Detect which cell encompasses the target text, then output its (x, y) center coordinate. 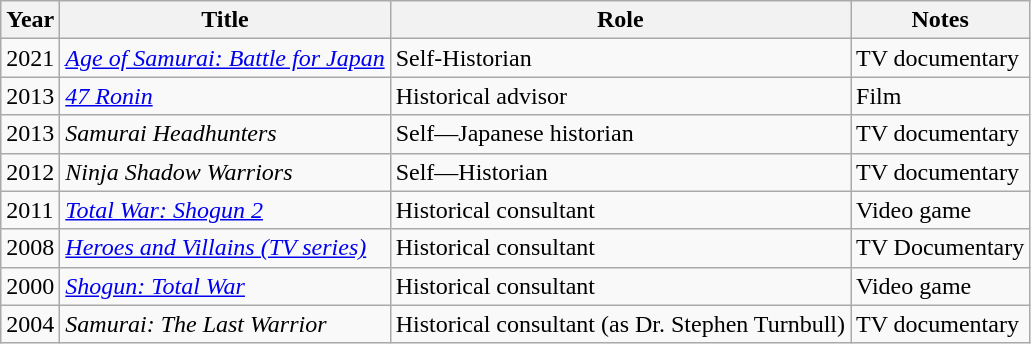
2004 (30, 324)
2000 (30, 286)
2012 (30, 172)
Shogun: Total War (225, 286)
2021 (30, 58)
Title (225, 20)
Notes (940, 20)
Self-Historian (620, 58)
Samurai Headhunters (225, 134)
Age of Samurai: Battle for Japan (225, 58)
47 Ronin (225, 96)
Self—Historian (620, 172)
2008 (30, 248)
2011 (30, 210)
Historical advisor (620, 96)
Samurai: The Last Warrior (225, 324)
Year (30, 20)
Self—Japanese historian (620, 134)
TV Documentary (940, 248)
Total War: Shogun 2 (225, 210)
Film (940, 96)
Role (620, 20)
Ninja Shadow Warriors (225, 172)
Historical consultant (as Dr. Stephen Turnbull) (620, 324)
Heroes and Villains (TV series) (225, 248)
